Provide the (X, Y) coordinate of the cell's center where the given text is located.  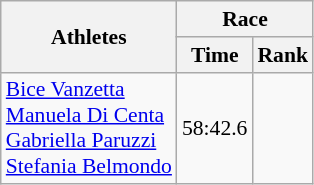
Race (245, 19)
Time (214, 55)
Athletes (89, 36)
Bice VanzettaManuela Di CentaGabriella ParuzziStefania Belmondo (89, 128)
Rank (282, 55)
58:42.6 (214, 128)
